Scan for the cell matching the given text and deliver its [x, y] coordinate at center. 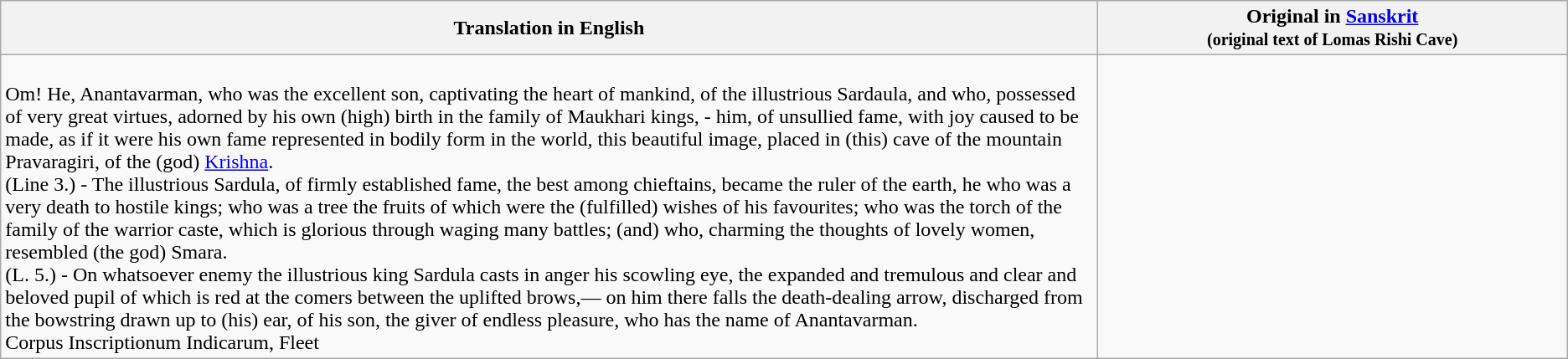
Original in Sanskrit (original text of Lomas Rishi Cave) [1332, 28]
Translation in English [549, 28]
